Extract the [x, y] coordinate from the center of the cell holding the provided text.  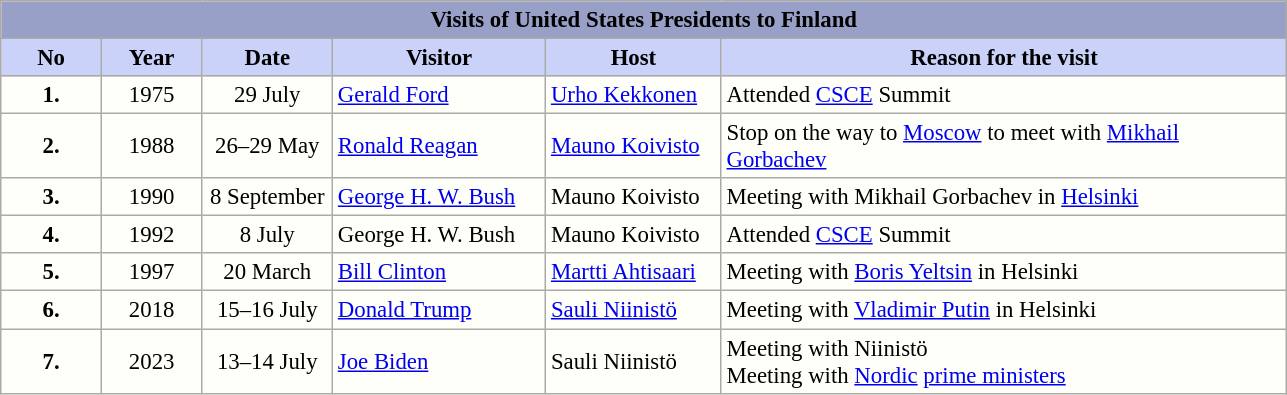
Urho Kekkonen [634, 95]
Reason for the visit [1004, 58]
Visits of United States Presidents to Finland [644, 20]
Ronald Reagan [440, 146]
1. [52, 95]
1990 [152, 197]
Meeting with Vladimir Putin in Helsinki [1004, 310]
8 September [268, 197]
Meeting with Mikhail Gorbachev in Helsinki [1004, 197]
26–29 May [268, 146]
Joe Biden [440, 362]
Bill Clinton [440, 273]
2023 [152, 362]
2018 [152, 310]
1988 [152, 146]
20 March [268, 273]
8 July [268, 235]
Stop on the way to Moscow to meet with Mikhail Gorbachev [1004, 146]
Year [152, 58]
15–16 July [268, 310]
Host [634, 58]
1997 [152, 273]
4. [52, 235]
5. [52, 273]
1992 [152, 235]
1975 [152, 95]
Meeting with Boris Yeltsin in Helsinki [1004, 273]
Meeting with Niinistö Meeting with Nordic prime ministers [1004, 362]
Visitor [440, 58]
No [52, 58]
Martti Ahtisaari [634, 273]
6. [52, 310]
3. [52, 197]
13–14 July [268, 362]
7. [52, 362]
Donald Trump [440, 310]
Gerald Ford [440, 95]
2. [52, 146]
Date [268, 58]
29 July [268, 95]
